From the cell containing the given text, extract its center point as [X, Y] coordinate. 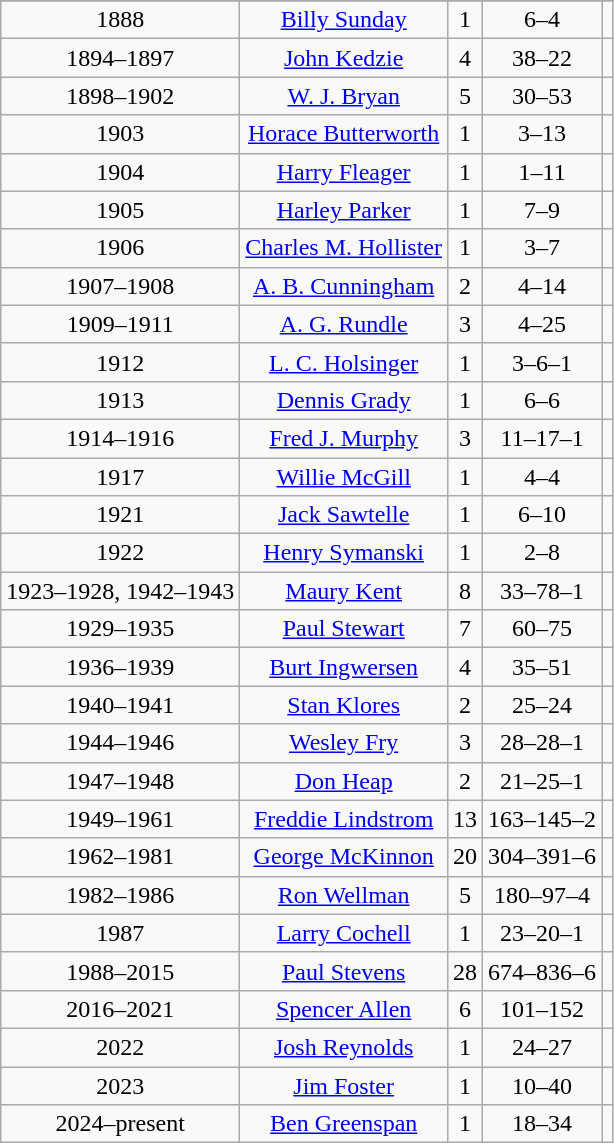
1913 [120, 400]
1888 [120, 20]
35–51 [542, 667]
2024–present [120, 1124]
23–20–1 [542, 933]
4–4 [542, 477]
101–152 [542, 1009]
Freddie Lindstrom [344, 819]
Henry Symanski [344, 553]
A. B. Cunningham [344, 286]
Paul Stewart [344, 629]
7–9 [542, 210]
7 [466, 629]
1987 [120, 933]
Burt Ingwersen [344, 667]
6–6 [542, 400]
11–17–1 [542, 438]
18–34 [542, 1124]
Ron Wellman [344, 895]
1947–1948 [120, 781]
1898–1902 [120, 96]
6–4 [542, 20]
1904 [120, 172]
2016–2021 [120, 1009]
21–25–1 [542, 781]
Ben Greenspan [344, 1124]
Horace Butterworth [344, 134]
1940–1941 [120, 705]
W. J. Bryan [344, 96]
Dennis Grady [344, 400]
304–391–6 [542, 857]
2022 [120, 1047]
Billy Sunday [344, 20]
28 [466, 971]
1962–1981 [120, 857]
Don Heap [344, 781]
28–28–1 [542, 743]
Wesley Fry [344, 743]
Willie McGill [344, 477]
1917 [120, 477]
1922 [120, 553]
Spencer Allen [344, 1009]
Paul Stevens [344, 971]
1914–1916 [120, 438]
3–13 [542, 134]
24–27 [542, 1047]
L. C. Holsinger [344, 362]
1988–2015 [120, 971]
Josh Reynolds [344, 1047]
Harry Fleager [344, 172]
Harley Parker [344, 210]
1923–1928, 1942–1943 [120, 591]
Maury Kent [344, 591]
180–97–4 [542, 895]
1921 [120, 515]
1912 [120, 362]
6–10 [542, 515]
4–25 [542, 324]
33–78–1 [542, 591]
6 [466, 1009]
4–14 [542, 286]
2023 [120, 1085]
1–11 [542, 172]
1903 [120, 134]
8 [466, 591]
163–145–2 [542, 819]
2–8 [542, 553]
1929–1935 [120, 629]
Fred J. Murphy [344, 438]
Jack Sawtelle [344, 515]
John Kedzie [344, 58]
Jim Foster [344, 1085]
Charles M. Hollister [344, 248]
3–6–1 [542, 362]
Larry Cochell [344, 933]
3–7 [542, 248]
1909–1911 [120, 324]
1949–1961 [120, 819]
674–836–6 [542, 971]
1906 [120, 248]
20 [466, 857]
1936–1939 [120, 667]
13 [466, 819]
10–40 [542, 1085]
1944–1946 [120, 743]
30–53 [542, 96]
1982–1986 [120, 895]
George McKinnon [344, 857]
1905 [120, 210]
60–75 [542, 629]
A. G. Rundle [344, 324]
1907–1908 [120, 286]
Stan Klores [344, 705]
1894–1897 [120, 58]
25–24 [542, 705]
38–22 [542, 58]
